From the cell containing the given text, extract its center point as (x, y) coordinate. 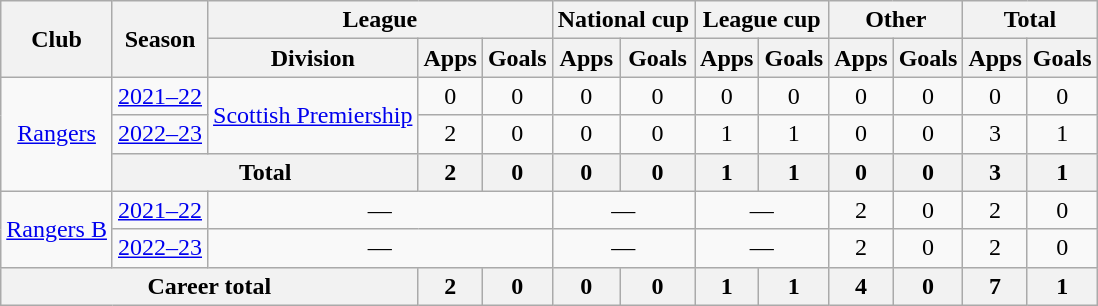
Season (160, 39)
Club (57, 39)
Scottish Premiership (313, 115)
Division (313, 58)
Rangers (57, 134)
Career total (210, 286)
4 (861, 286)
Other (896, 20)
7 (995, 286)
Rangers B (57, 229)
League cup (762, 20)
League (380, 20)
National cup (623, 20)
